Identify which cell holds the provided text, then report its [x, y] central coordinate. 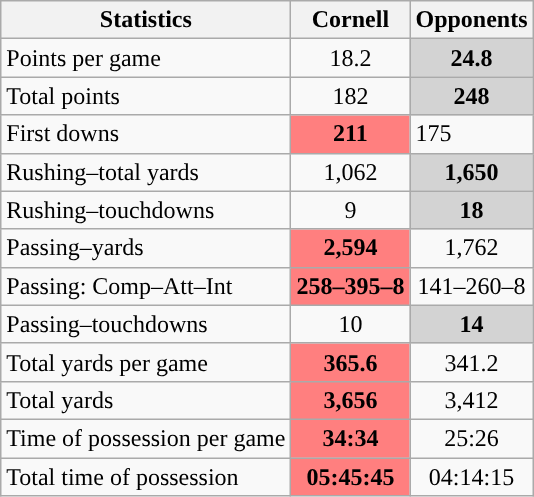
1,650 [472, 172]
9 [350, 210]
341.2 [472, 362]
365.6 [350, 362]
25:26 [472, 438]
3,656 [350, 400]
248 [472, 96]
Passing–yards [146, 248]
Total yards per game [146, 362]
Total yards [146, 400]
Statistics [146, 20]
Passing: Comp–Att–Int [146, 286]
141–260–8 [472, 286]
175 [472, 134]
14 [472, 324]
10 [350, 324]
Rushing–total yards [146, 172]
Passing–touchdowns [146, 324]
Rushing–touchdowns [146, 210]
24.8 [472, 58]
05:45:45 [350, 477]
1,762 [472, 248]
2,594 [350, 248]
211 [350, 134]
Total time of possession [146, 477]
04:14:15 [472, 477]
3,412 [472, 400]
Points per game [146, 58]
18.2 [350, 58]
First downs [146, 134]
18 [472, 210]
Opponents [472, 20]
258–395–8 [350, 286]
34:34 [350, 438]
1,062 [350, 172]
Time of possession per game [146, 438]
182 [350, 96]
Total points [146, 96]
Cornell [350, 20]
